Return the (X, Y) coordinate for the center point of the cell that contains the specified text.  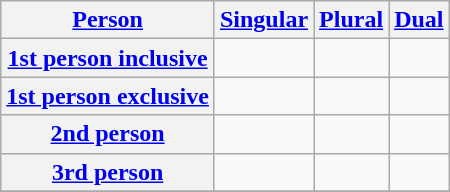
Plural (352, 20)
Singular (264, 20)
2nd person (108, 134)
1st person exclusive (108, 96)
3rd person (108, 172)
Person (108, 20)
1st person inclusive (108, 58)
Dual (419, 20)
